Return (x, y) of the center of cell containing provided text 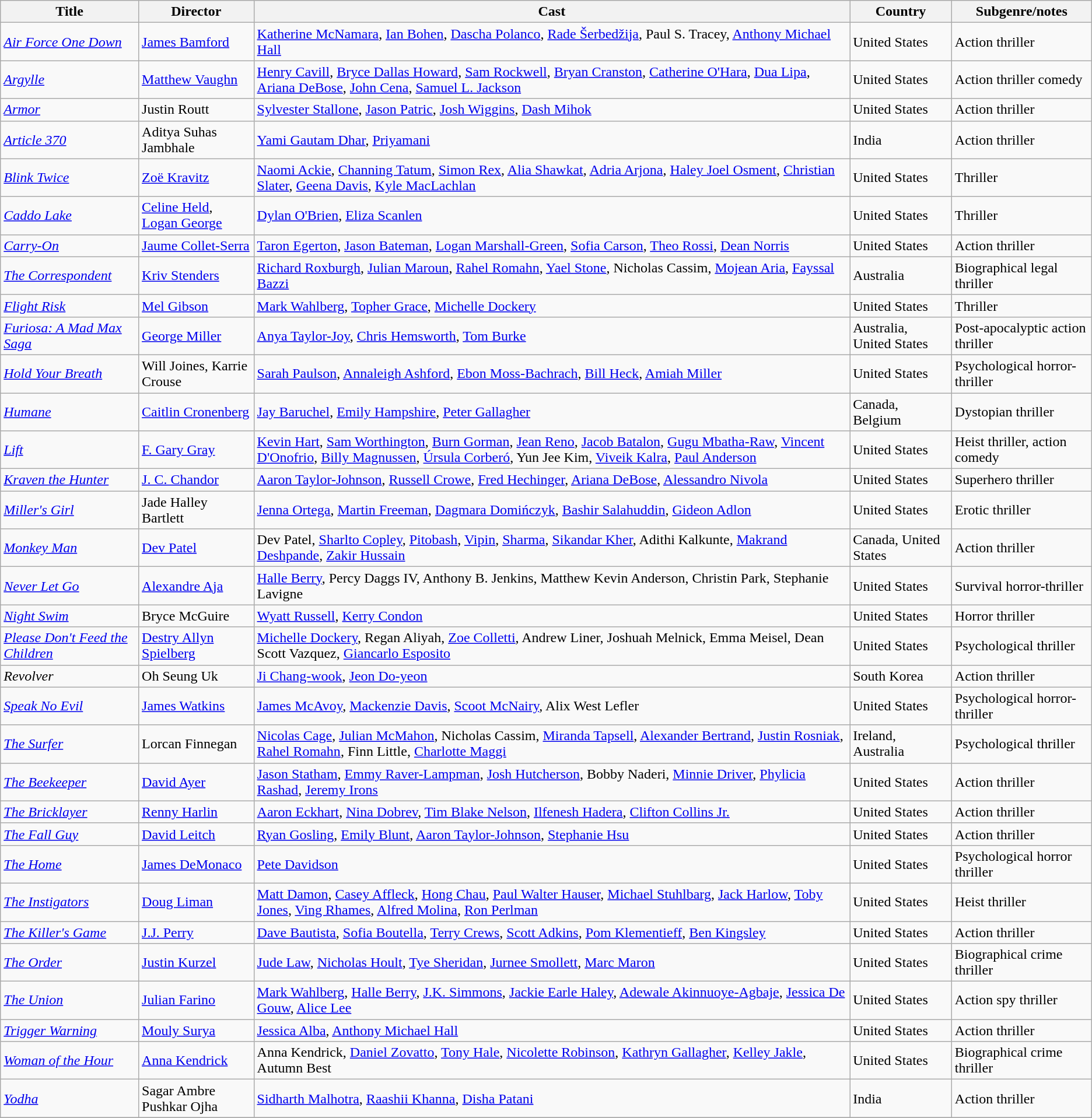
Jade Halley Bartlett (196, 510)
Action thriller comedy (1021, 79)
Argylle (70, 79)
The Home (70, 864)
Speak No Evil (70, 706)
Kraven the Hunter (70, 480)
Cast (552, 12)
J.J. Perry (196, 933)
Carry-On (70, 246)
Doug Liman (196, 902)
Air Force One Down (70, 42)
F. Gary Gray (196, 450)
Dylan O'Brien, Eliza Scanlen (552, 216)
Aaron Taylor-Johnson, Russell Crowe, Fred Hechinger, Ariana DeBose, Alessandro Nivola (552, 480)
Ryan Gosling, Emily Blunt, Aaron Taylor-Johnson, Stephanie Hsu (552, 834)
Destry Allyn Spielberg (196, 646)
Title (70, 12)
Renny Harlin (196, 812)
Jude Law, Nicholas Hoult, Tye Sheridan, Jurnee Smollett, Marc Maron (552, 962)
Heist thriller, action comedy (1021, 450)
Post-apocalyptic action thriller (1021, 336)
Matthew Vaughn (196, 79)
Taron Egerton, Jason Bateman, Logan Marshall-Green, Sofia Carson, Theo Rossi, Dean Norris (552, 246)
Nicolas Cage, Julian McMahon, Nicholas Cassim, Miranda Tapsell, Alexander Bertrand, Justin Rosniak, Rahel Romahn, Finn Little, Charlotte Maggi (552, 744)
Mark Wahlberg, Topher Grace, Michelle Dockery (552, 306)
Jessica Alba, Anthony Michael Hall (552, 1031)
Anya Taylor-Joy, Chris Hemsworth, Tom Burke (552, 336)
Biographical legal thriller (1021, 275)
Survival horror-thriller (1021, 586)
Australia, United States (901, 336)
Kriv Stenders (196, 275)
The Union (70, 1001)
James Watkins (196, 706)
Sarah Paulson, Annaleigh Ashford, Ebon Moss-Bachrach, Bill Heck, Amiah Miller (552, 373)
Jenna Ortega, Martin Freeman, Dagmara Domińczyk, Bashir Salahuddin, Gideon Adlon (552, 510)
Will Joines, Karrie Crouse (196, 373)
Revolver (70, 676)
The Instigators (70, 902)
Aditya Suhas Jambhale (196, 140)
Michelle Dockery, Regan Aliyah, Zoe Colletti, Andrew Liner, Joshuah Melnick, Emma Meisel, Dean Scott Vazquez, Giancarlo Esposito (552, 646)
Australia (901, 275)
Mel Gibson (196, 306)
Katherine McNamara, Ian Bohen, Dascha Polanco, Rade Šerbedžija, Paul S. Tracey, Anthony Michael Hall (552, 42)
James McAvoy, Mackenzie Davis, Scoot McNairy, Alix West Lefler (552, 706)
South Korea (901, 676)
Trigger Warning (70, 1031)
Jay Baruchel, Emily Hampshire, Peter Gallagher (552, 412)
Please Don't Feed the Children (70, 646)
Heist thriller (1021, 902)
Jason Statham, Emmy Raver-Lampman, Josh Hutcherson, Bobby Naderi, Minnie Driver, Phylicia Rashad, Jeremy Irons (552, 781)
Yami Gautam Dhar, Priyamani (552, 140)
Justin Kurzel (196, 962)
Sidharth Malhotra, Raashii Khanna, Disha Patani (552, 1099)
Psychological horror thriller (1021, 864)
Miller's Girl (70, 510)
Aaron Eckhart, Nina Dobrev, Tim Blake Nelson, Ilfenesh Hadera, Clifton Collins Jr. (552, 812)
The Correspondent (70, 275)
J. C. Chandor (196, 480)
Never Let Go (70, 586)
Sylvester Stallone, Jason Patric, Josh Wiggins, Dash Mihok (552, 110)
The Order (70, 962)
Yodha (70, 1099)
Richard Roxburgh, Julian Maroun, Rahel Romahn, Yael Stone, Nicholas Cassim, Mojean Aria, Fayssal Bazzi (552, 275)
Justin Routt (196, 110)
Celine Held,Logan George (196, 216)
Superhero thriller (1021, 480)
Mouly Surya (196, 1031)
Horror thriller (1021, 616)
George Miller (196, 336)
Matt Damon, Casey Affleck, Hong Chau, Paul Walter Hauser, Michael Stuhlbarg, Jack Harlow, Toby Jones, Ving Rhames, Alfred Molina, Ron Perlman (552, 902)
The Fall Guy (70, 834)
James Bamford (196, 42)
Canada, Belgium (901, 412)
The Killer's Game (70, 933)
Lorcan Finnegan (196, 744)
Article 370 (70, 140)
Dev Patel, Sharlto Copley, Pitobash, Vipin, Sharma, Sikandar Kher, Adithi Kalkunte, Makrand Deshpande, Zakir Hussain (552, 548)
Anna Kendrick, Daniel Zovatto, Tony Hale, Nicolette Robinson, Kathryn Gallagher, Kelley Jakle, Autumn Best (552, 1060)
Monkey Man (70, 548)
Ji Chang-wook, Jeon Do-yeon (552, 676)
Lift (70, 450)
Caitlin Cronenberg (196, 412)
Anna Kendrick (196, 1060)
Ireland, Australia (901, 744)
Night Swim (70, 616)
Director (196, 12)
Furiosa: A Mad Max Saga (70, 336)
Woman of the Hour (70, 1060)
Blink Twice (70, 177)
Oh Seung Uk (196, 676)
Armor (70, 110)
Hold Your Breath (70, 373)
Erotic thriller (1021, 510)
Canada, United States (901, 548)
Dave Bautista, Sofia Boutella, Terry Crews, Scott Adkins, Pom Klementieff, Ben Kingsley (552, 933)
Pete Davidson (552, 864)
Wyatt Russell, Kerry Condon (552, 616)
Humane (70, 412)
The Beekeeper (70, 781)
Jaume Collet-Serra (196, 246)
Alexandre Aja (196, 586)
Flight Risk (70, 306)
Caddo Lake (70, 216)
Zoë Kravitz (196, 177)
The Bricklayer (70, 812)
Julian Farino (196, 1001)
Dev Patel (196, 548)
Bryce McGuire (196, 616)
Henry Cavill, Bryce Dallas Howard, Sam Rockwell, Bryan Cranston, Catherine O'Hara, Dua Lipa, Ariana DeBose, John Cena, Samuel L. Jackson (552, 79)
Mark Wahlberg, Halle Berry, J.K. Simmons, Jackie Earle Haley, Adewale Akinnuoye-Agbaje, Jessica De Gouw, Alice Lee (552, 1001)
Country (901, 12)
David Ayer (196, 781)
Sagar AmbrePushkar Ojha (196, 1099)
Dystopian thriller (1021, 412)
The Surfer (70, 744)
Halle Berry, Percy Daggs IV, Anthony B. Jenkins, Matthew Kevin Anderson, Christin Park, Stephanie Lavigne (552, 586)
Subgenre/notes (1021, 12)
Naomi Ackie, Channing Tatum, Simon Rex, Alia Shawkat, Adria Arjona, Haley Joel Osment, Christian Slater, Geena Davis, Kyle MacLachlan (552, 177)
David Leitch (196, 834)
James DeMonaco (196, 864)
Action spy thriller (1021, 1001)
